Provide the (x, y) coordinate of the cell's center where the given text is located.  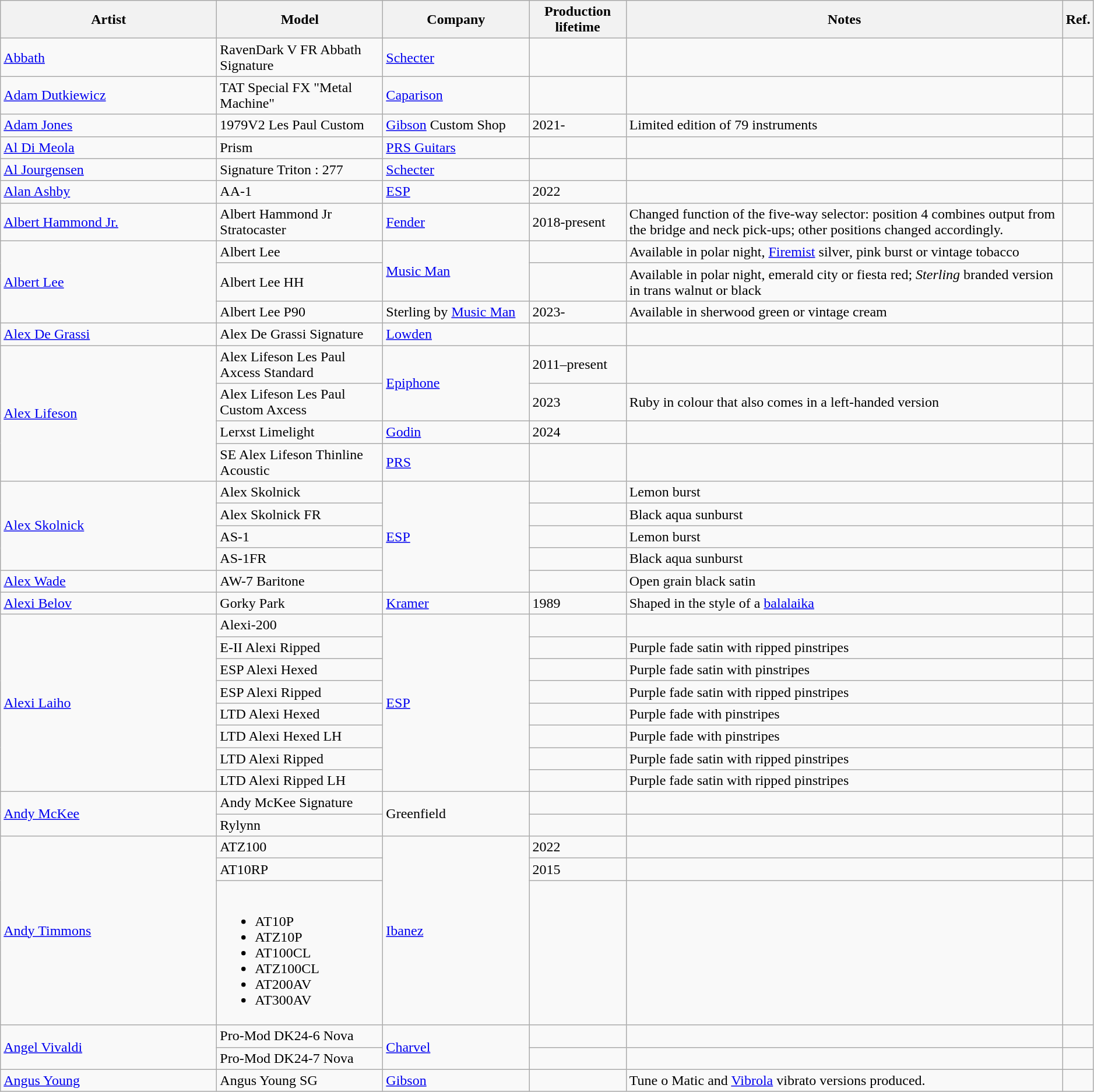
AS-1 (300, 537)
Lerxst Limelight (300, 432)
Ibanez (456, 931)
Alex Lifeson Les Paul Custom Axcess (300, 402)
Gibson Custom Shop (456, 125)
2018-present (578, 221)
ATZ100 (300, 847)
Ref. (1078, 20)
Angus Young SG (300, 1080)
LTD Alexi Ripped (300, 758)
Artist (108, 20)
2023 (578, 402)
Prism (300, 147)
Al Jourgensen (108, 170)
Angel Vivaldi (108, 1047)
2011–present (578, 364)
Pro-Mod DK24-6 Nova (300, 1036)
Albert Hammond Jr Stratocaster (300, 221)
Adam Jones (108, 125)
Al Di Meola (108, 147)
Ruby in colour that also comes in a left-handed version (844, 402)
Alexi Laiho (108, 703)
RavenDark V FR Abbath Signature (300, 57)
ESP Alexi Hexed (300, 670)
TAT Special FX "Metal Machine" (300, 96)
Albert Lee HH (300, 282)
Available in sherwood green or vintage cream (844, 312)
Alex Skolnick FR (300, 515)
AW-7 Baritone (300, 581)
AS-1FR (300, 559)
LTD Alexi Ripped LH (300, 781)
Adam Dutkiewicz (108, 96)
AA-1 (300, 192)
Angus Young (108, 1080)
Albert Lee P90 (300, 312)
Albert Hammond Jr. (108, 221)
Alex De Grassi (108, 334)
Alexi Belov (108, 603)
Alex Lifeson (108, 413)
Alex Lifeson Les Paul Axcess Standard (300, 364)
SE Alex Lifeson Thinline Acoustic (300, 463)
Alex De Grassi Signature (300, 334)
Music Man (456, 270)
Kramer (456, 603)
Gorky Park (300, 603)
ESP Alexi Ripped (300, 692)
AT10RP (300, 869)
Available in polar night, Firemist silver, pink burst or vintage tobacco (844, 252)
Epiphone (456, 383)
Greenfield (456, 814)
2015 (578, 869)
PRS (456, 463)
1979V2 Les Paul Custom (300, 125)
PRS Guitars (456, 147)
LTD Alexi Hexed LH (300, 736)
Notes (844, 20)
E-II Alexi Ripped (300, 647)
Rylynn (300, 825)
Lowden (456, 334)
Model (300, 20)
Andy McKee Signature (300, 803)
Open grain black satin (844, 581)
Sterling by Music Man (456, 312)
Limited edition of 79 instruments (844, 125)
Abbath (108, 57)
Purple fade satin with pinstripes (844, 670)
Andy Timmons (108, 931)
Company (456, 20)
Alex Wade (108, 581)
Alexi-200 (300, 625)
2024 (578, 432)
Shaped in the style of a balalaika (844, 603)
Alan Ashby (108, 192)
Changed function of the five-way selector: position 4 combines output from the bridge and neck pick-ups; other positions changed accordingly. (844, 221)
2021- (578, 125)
Available in polar night, emerald city or fiesta red; Sterling branded version in trans walnut or black (844, 282)
Caparison (456, 96)
Production lifetime (578, 20)
Signature Triton : 277 (300, 170)
Gibson (456, 1080)
LTD Alexi Hexed (300, 714)
Charvel (456, 1047)
AT10PATZ10PAT100CLATZ100CLAT200AVAT300AV (300, 953)
Fender (456, 221)
Andy McKee (108, 814)
Godin (456, 432)
2023- (578, 312)
Tune o Matic and Vibrola vibrato versions produced. (844, 1080)
1989 (578, 603)
Pro-Mod DK24-7 Nova (300, 1058)
